Search for the cell housing the specified text and yield its (X, Y) center coordinate. 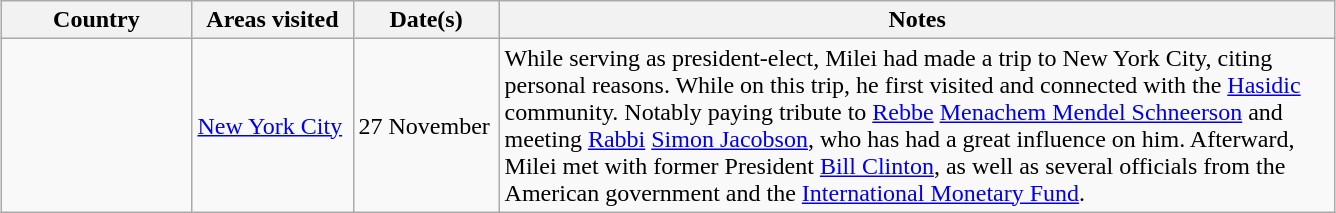
Country (96, 20)
New York City (272, 126)
Date(s) (426, 20)
27 November (426, 126)
Areas visited (272, 20)
Notes (917, 20)
